Locate the cell with the specified text and output its (X, Y) center coordinate. 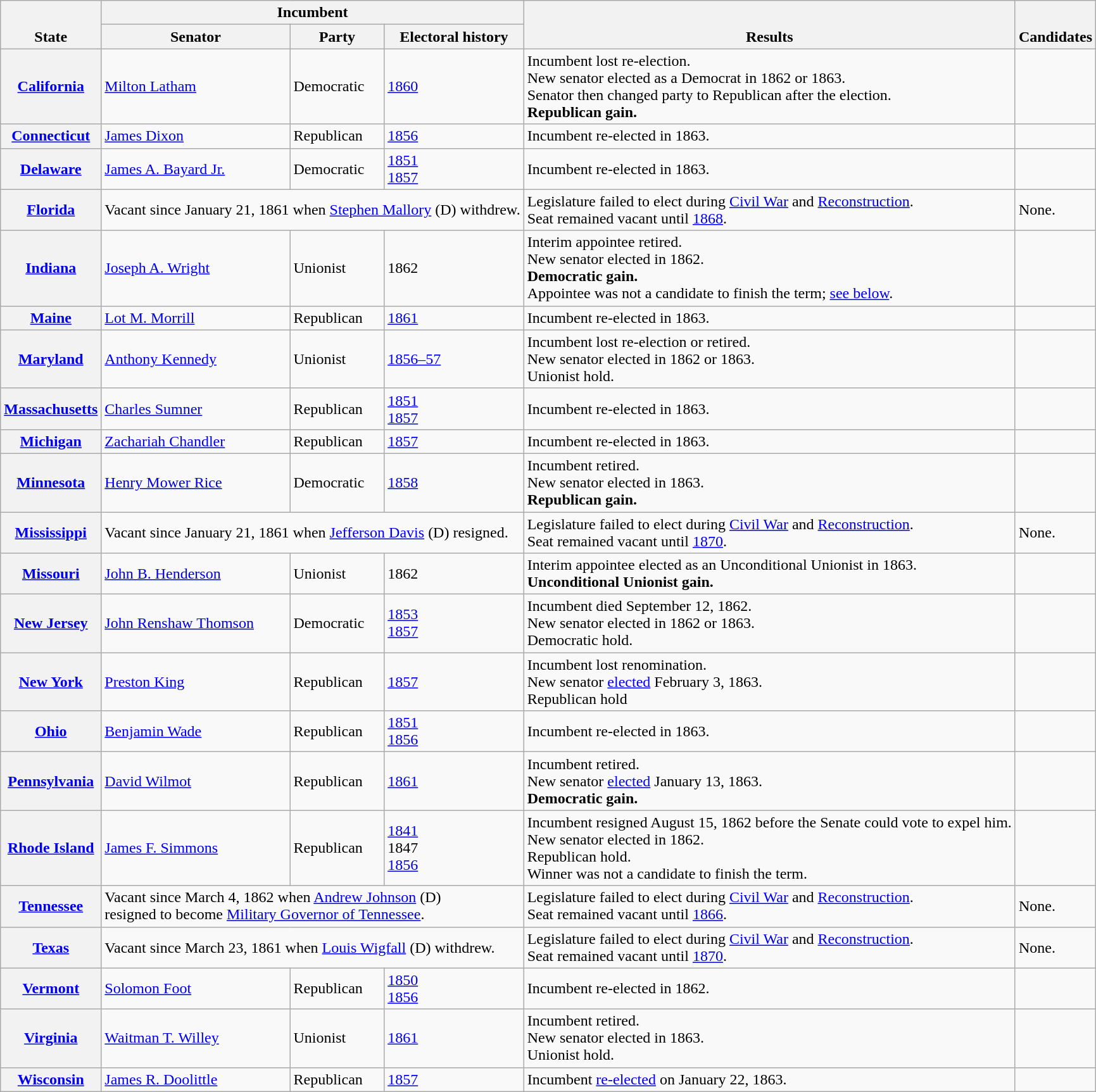
Indiana (51, 268)
Tennessee (51, 907)
Mississippi (51, 532)
Incumbent lost renomination.New senator elected February 3, 1863.Republican hold (769, 682)
California (51, 86)
Incumbent (313, 13)
John Renshaw Thomson (196, 624)
Vacant since March 4, 1862 when Andrew Johnson (D)resigned to become Military Governor of Tennessee. (313, 907)
Pennsylvania (51, 781)
Incumbent re-elected in 1862. (769, 989)
Delaware (51, 168)
Preston King (196, 682)
David Wilmot (196, 781)
James R. Doolittle (196, 1079)
Benjamin Wade (196, 732)
Solomon Foot (196, 989)
Florida (51, 210)
Maine (51, 318)
John B. Henderson (196, 574)
Incumbent re-elected on January 22, 1863. (769, 1079)
1853 1857 (454, 624)
Lot M. Morrill (196, 318)
Incumbent lost re-election or retired.New senator elected in 1862 or 1863.Unionist hold. (769, 359)
18511857 (454, 168)
Joseph A. Wright (196, 268)
Missouri (51, 574)
Party (337, 37)
18411847 1856 (454, 848)
18511856 (454, 732)
Interim appointee elected as an Unconditional Unionist in 1863.Unconditional Unionist gain. (769, 574)
Maryland (51, 359)
1858 (454, 482)
James Dixon (196, 136)
Massachusetts (51, 409)
Michigan (51, 441)
New York (51, 682)
Electoral history (454, 37)
Zachariah Chandler (196, 441)
Candidates (1055, 25)
Vermont (51, 989)
Vacant since January 21, 1861 when Stephen Mallory (D) withdrew. (313, 210)
Milton Latham (196, 86)
1851 1857 (454, 409)
1856–57 (454, 359)
Legislature failed to elect during Civil War and Reconstruction.Seat remained vacant until 1868. (769, 210)
Incumbent died September 12, 1862.New senator elected in 1862 or 1863.Democratic hold. (769, 624)
Legislature failed to elect during Civil War and Reconstruction.Seat remained vacant until 1866. (769, 907)
Vacant since March 23, 1861 when Louis Wigfall (D) withdrew. (313, 947)
Incumbent retired.New senator elected January 13, 1863.Democratic gain. (769, 781)
Texas (51, 947)
Charles Sumner (196, 409)
Wisconsin (51, 1079)
Results (769, 25)
Interim appointee retired.New senator elected in 1862.Democratic gain.Appointee was not a candidate to finish the term; see below. (769, 268)
18501856 (454, 989)
Senator (196, 37)
Anthony Kennedy (196, 359)
Connecticut (51, 136)
Minnesota (51, 482)
Rhode Island (51, 848)
1856 (454, 136)
Incumbent retired.New senator elected in 1863.Unionist hold. (769, 1038)
James A. Bayard Jr. (196, 168)
Incumbent retired.New senator elected in 1863.Republican gain. (769, 482)
Vacant since January 21, 1861 when Jefferson Davis (D) resigned. (313, 532)
1860 (454, 86)
State (51, 25)
James F. Simmons (196, 848)
Ohio (51, 732)
Waitman T. Willey (196, 1038)
Virginia (51, 1038)
Henry Mower Rice (196, 482)
New Jersey (51, 624)
